For the text-containing cell, return its midpoint in [x, y] coordinate format. 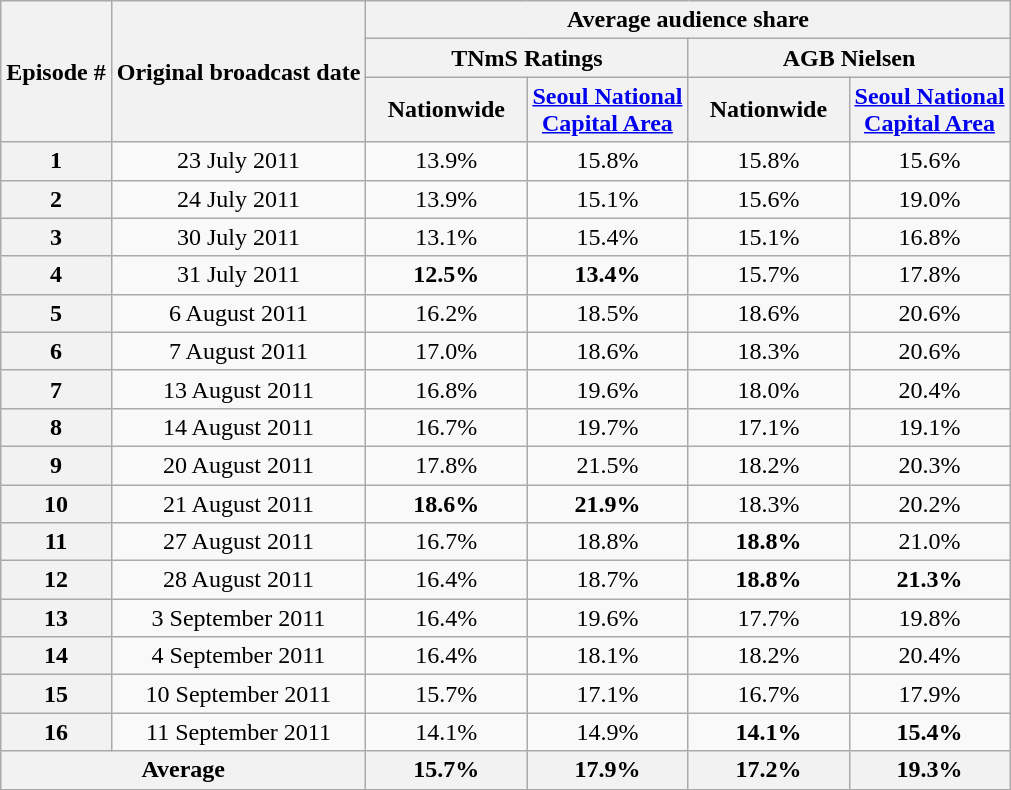
Average audience share [688, 20]
21.0% [930, 542]
16 [56, 732]
18.1% [608, 656]
17.0% [446, 351]
19.1% [930, 427]
10 September 2011 [238, 694]
13.4% [608, 275]
4 September 2011 [238, 656]
10 [56, 503]
18.7% [608, 580]
16.2% [446, 313]
13 August 2011 [238, 389]
20.2% [930, 503]
21.9% [608, 503]
17.2% [768, 770]
9 [56, 465]
5 [56, 313]
7 August 2011 [238, 351]
6 [56, 351]
3 [56, 237]
14.9% [608, 732]
21 August 2011 [238, 503]
Episode # [56, 72]
18.0% [768, 389]
23 July 2011 [238, 161]
1 [56, 161]
21.5% [608, 465]
Original broadcast date [238, 72]
14 [56, 656]
20.3% [930, 465]
19.8% [930, 618]
19.0% [930, 199]
24 July 2011 [238, 199]
11 September 2011 [238, 732]
8 [56, 427]
19.3% [930, 770]
12 [56, 580]
7 [56, 389]
6 August 2011 [238, 313]
27 August 2011 [238, 542]
21.3% [930, 580]
12.5% [446, 275]
11 [56, 542]
4 [56, 275]
19.7% [608, 427]
15 [56, 694]
13 [56, 618]
28 August 2011 [238, 580]
18.5% [608, 313]
AGB Nielsen [849, 58]
2 [56, 199]
Average [184, 770]
13.1% [446, 237]
TNmS Ratings [527, 58]
3 September 2011 [238, 618]
17.7% [768, 618]
14 August 2011 [238, 427]
31 July 2011 [238, 275]
20 August 2011 [238, 465]
30 July 2011 [238, 237]
